From the cell containing the given text, extract its center point as [X, Y] coordinate. 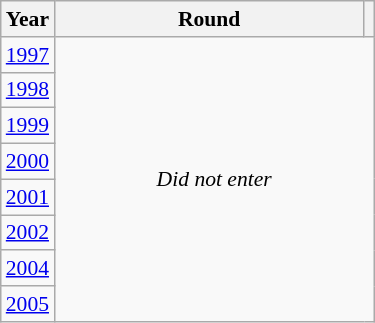
Did not enter [214, 180]
Year [28, 19]
2002 [28, 233]
2004 [28, 269]
2001 [28, 197]
1998 [28, 90]
Round [209, 19]
2000 [28, 162]
1997 [28, 55]
2005 [28, 304]
1999 [28, 126]
